Pinpoint the cell where the given text exists, returning its [X, Y] midpoint coordinate. 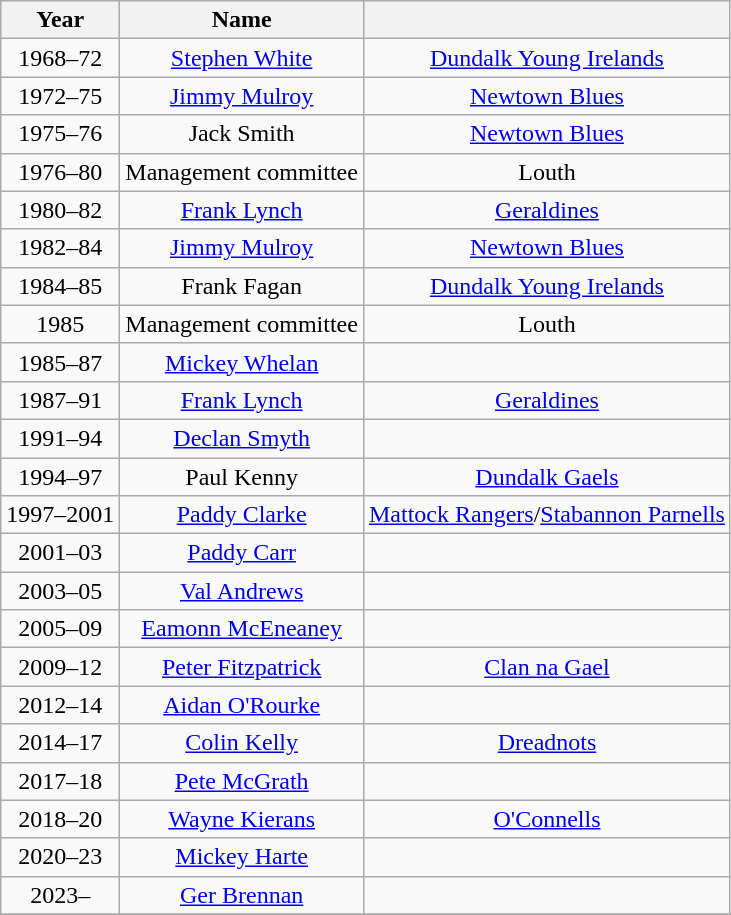
1984–85 [60, 286]
Mickey Harte [242, 857]
Val Andrews [242, 591]
Paul Kenny [242, 477]
Dundalk Gaels [546, 477]
2001–03 [60, 553]
1994–97 [60, 477]
Year [60, 20]
1987–91 [60, 400]
1975–76 [60, 134]
Name [242, 20]
2018–20 [60, 819]
O'Connells [546, 819]
2014–17 [60, 743]
Frank Fagan [242, 286]
2003–05 [60, 591]
Colin Kelly [242, 743]
Paddy Carr [242, 553]
2017–18 [60, 781]
Peter Fitzpatrick [242, 667]
Paddy Clarke [242, 515]
Stephen White [242, 58]
2005–09 [60, 629]
Pete McGrath [242, 781]
Clan na Gael [546, 667]
Mattock Rangers/Stabannon Parnells [546, 515]
2020–23 [60, 857]
1985–87 [60, 362]
Wayne Kierans [242, 819]
1976–80 [60, 172]
Jack Smith [242, 134]
1968–72 [60, 58]
1997–2001 [60, 515]
Declan Smyth [242, 438]
2012–14 [60, 705]
1985 [60, 324]
Ger Brennan [242, 895]
1980–82 [60, 210]
2023– [60, 895]
2009–12 [60, 667]
1991–94 [60, 438]
1982–84 [60, 248]
Aidan O'Rourke [242, 705]
1972–75 [60, 96]
Dreadnots [546, 743]
Mickey Whelan [242, 362]
Eamonn McEneaney [242, 629]
